Return the (X, Y) coordinate for the center point of the cell that contains the specified text.  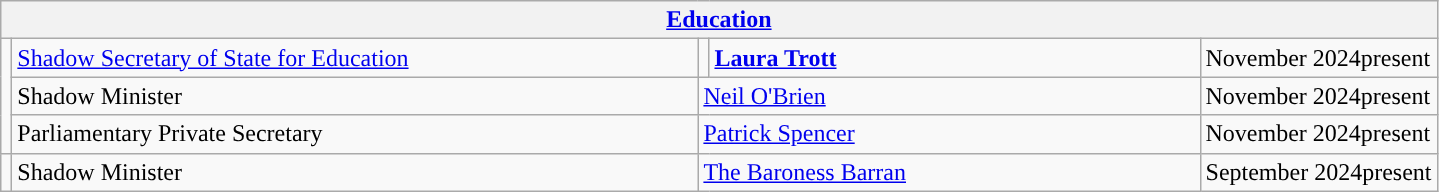
The Baroness Barran (949, 172)
Shadow Secretary of State for Education (355, 58)
Patrick Spencer (949, 134)
Parliamentary Private Secretary (355, 134)
September 2024present (1318, 172)
Education (719, 20)
Neil O'Brien (949, 96)
Laura Trott (954, 58)
